Identify which cell holds the provided text, then report its (X, Y) central coordinate. 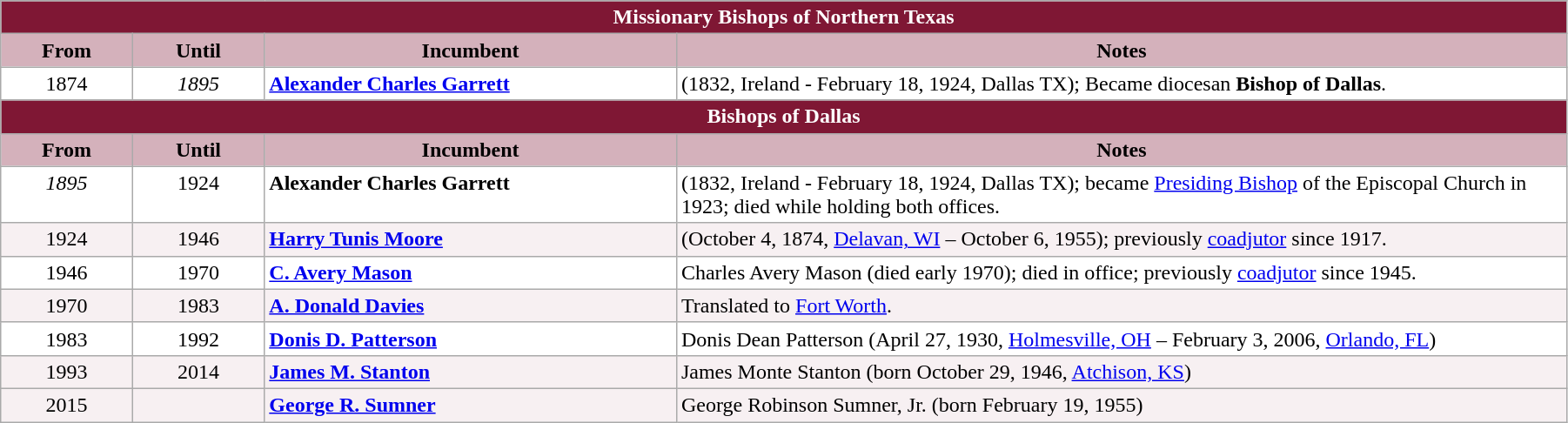
(1832, Ireland - February 18, 1924, Dallas TX); became Presiding Bishop of the Episcopal Church in 1923; died while holding both offices. (1121, 195)
(1832, Ireland - February 18, 1924, Dallas TX); Became diocesan Bishop of Dallas. (1121, 84)
Donis D. Patterson (471, 339)
2015 (67, 405)
1993 (67, 372)
Donis Dean Patterson (April 27, 1930, Holmesville, OH – February 3, 2006, Orlando, FL) (1121, 339)
1992 (198, 339)
Missionary Bishops of Northern Texas (784, 17)
Bishops of Dallas (784, 117)
Translated to Fort Worth. (1121, 305)
George Robinson Sumner, Jr. (born February 19, 1955) (1121, 405)
Charles Avery Mason (died early 1970); died in office; previously coadjutor since 1945. (1121, 272)
Harry Tunis Moore (471, 239)
(October 4, 1874, Delavan, WI – October 6, 1955); previously coadjutor since 1917. (1121, 239)
C. Avery Mason (471, 272)
George R. Sumner (471, 405)
James Monte Stanton (born October 29, 1946, Atchison, KS) (1121, 372)
1874 (67, 84)
A. Donald Davies (471, 305)
2014 (198, 372)
James M. Stanton (471, 372)
